Scan for the cell matching the given text and deliver its [X, Y] coordinate at center. 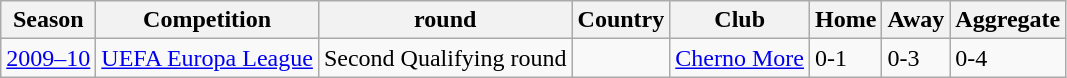
Season [48, 20]
Country [621, 20]
Away [916, 20]
Home [846, 20]
0-1 [846, 58]
round [445, 20]
Aggregate [1008, 20]
Competition [208, 20]
Cherno More [740, 58]
UEFA Europa League [208, 58]
0-4 [1008, 58]
2009–10 [48, 58]
Second Qualifying round [445, 58]
0-3 [916, 58]
Club [740, 20]
